Search for the cell housing the specified text and yield its (x, y) center coordinate. 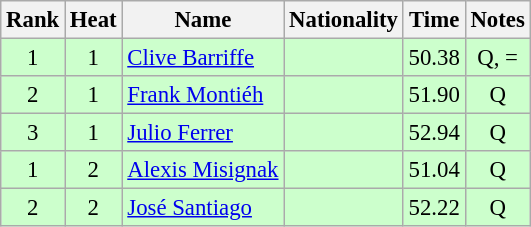
51.90 (434, 95)
Heat (94, 20)
3 (33, 133)
50.38 (434, 58)
Time (434, 20)
Frank Montiéh (203, 95)
Alexis Misignak (203, 170)
José Santiago (203, 208)
Clive Barriffe (203, 58)
Name (203, 20)
Julio Ferrer (203, 133)
Nationality (344, 20)
Rank (33, 20)
52.22 (434, 208)
52.94 (434, 133)
Q, = (498, 58)
Notes (498, 20)
51.04 (434, 170)
